Return (X, Y) of the center of cell containing provided text 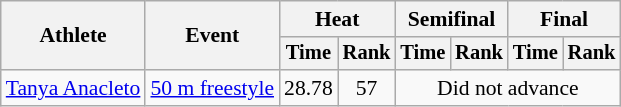
57 (367, 88)
Heat (337, 19)
Semifinal (451, 19)
Did not advance (508, 88)
28.78 (308, 88)
Final (564, 19)
Tanya Anacleto (74, 88)
50 m freestyle (212, 88)
Event (212, 36)
Athlete (74, 36)
